Pinpoint the cell where the given text exists, returning its [x, y] midpoint coordinate. 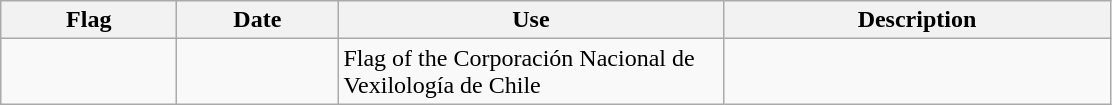
Description [917, 20]
Date [258, 20]
Flag of the Corporación Nacional de Vexilología de Chile [531, 72]
Use [531, 20]
Flag [89, 20]
